Output the [x, y] coordinate of the center of the cell containing the given text.  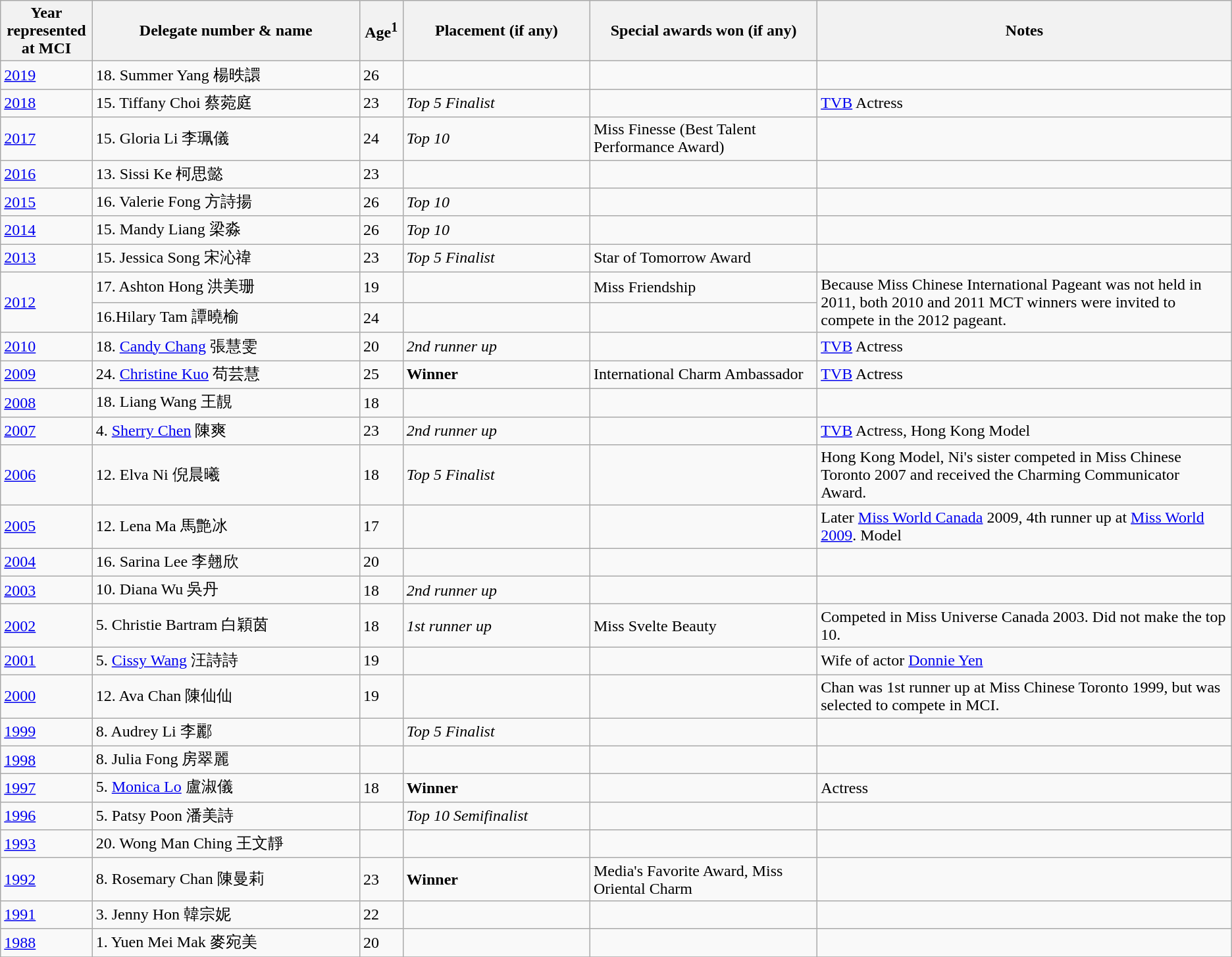
5. Patsy Poon 潘美詩 [226, 816]
Notes [1025, 31]
2016 [46, 174]
1997 [46, 789]
16.Hilary Tam 譚曉榆 [226, 317]
15. Jessica Song 宋沁禕 [226, 258]
Media's Favorite Award, Miss Oriental Charm [703, 879]
2006 [46, 475]
Miss Finesse (Best Talent Performance Award) [703, 138]
5. Cissy Wang 汪詩詩 [226, 661]
Because Miss Chinese International Pageant was not held in 2011, both 2010 and 2011 MCT winners were invited to compete in the 2012 pageant. [1025, 302]
17 [381, 527]
15. Tiffany Choi 蔡菀庭 [226, 103]
3. Jenny Hon 韓宗妮 [226, 915]
1. Yuen Mei Mak 麥宛美 [226, 943]
International Charm Ambassador [703, 375]
Miss Svelte Beauty [703, 625]
1998 [46, 760]
Wife of actor Donnie Yen [1025, 661]
2017 [46, 138]
2008 [46, 403]
1988 [46, 943]
2010 [46, 346]
Chan was 1st runner up at Miss Chinese Toronto 1999, but was selected to compete in MCI. [1025, 696]
8. Julia Fong 房翠麗 [226, 760]
8. Audrey Li 李酈 [226, 732]
2001 [46, 661]
2015 [46, 203]
Top 10 Semifinalist [496, 816]
17. Ashton Hong 洪美珊 [226, 287]
2002 [46, 625]
Age1 [381, 31]
Special awards won (if any) [703, 31]
Star of Tomorrow Award [703, 258]
2013 [46, 258]
Actress [1025, 789]
18. Candy Chang 張慧雯 [226, 346]
1993 [46, 844]
Year represented at MCI [46, 31]
4. Sherry Chen 陳爽 [226, 430]
24. Christine Kuo 苟芸慧 [226, 375]
1992 [46, 879]
18. Liang Wang 王靚 [226, 403]
15. Gloria Li 李珮儀 [226, 138]
25 [381, 375]
2018 [46, 103]
2003 [46, 590]
2012 [46, 302]
12. Lena Ma 馬艶冰 [226, 527]
22 [381, 915]
5. Christie Bartram 白穎茵 [226, 625]
16. Sarina Lee 李翹欣 [226, 562]
20. Wong Man Ching 王文靜 [226, 844]
12. Ava Chan 陳仙仙 [226, 696]
8. Rosemary Chan 陳曼莉 [226, 879]
2009 [46, 375]
2004 [46, 562]
5. Monica Lo 盧淑儀 [226, 789]
Hong Kong Model, Ni's sister competed in Miss Chinese Toronto 2007 and received the Charming Communicator Award. [1025, 475]
TVB Actress, Hong Kong Model [1025, 430]
12. Elva Ni 倪晨曦 [226, 475]
2014 [46, 230]
1996 [46, 816]
2019 [46, 75]
1999 [46, 732]
15. Mandy Liang 梁淼 [226, 230]
1991 [46, 915]
16. Valerie Fong 方詩揚 [226, 203]
2000 [46, 696]
18. Summer Yang 楊昳譞 [226, 75]
Placement (if any) [496, 31]
Later Miss World Canada 2009, 4th runner up at Miss World 2009. Model [1025, 527]
2005 [46, 527]
13. Sissi Ke 柯思懿 [226, 174]
10. Diana Wu 吳丹 [226, 590]
Miss Friendship [703, 287]
1st runner up [496, 625]
Competed in Miss Universe Canada 2003. Did not make the top 10. [1025, 625]
Delegate number & name [226, 31]
2007 [46, 430]
